Detect which cell encompasses the target text, then output its [X, Y] center coordinate. 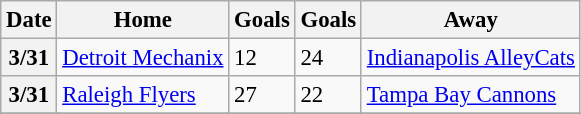
Indianapolis AlleyCats [470, 58]
Date [29, 20]
22 [328, 95]
12 [262, 58]
24 [328, 58]
Raleigh Flyers [143, 95]
Tampa Bay Cannons [470, 95]
Home [143, 20]
27 [262, 95]
Away [470, 20]
Detroit Mechanix [143, 58]
